Return [x, y] of the center of cell containing provided text 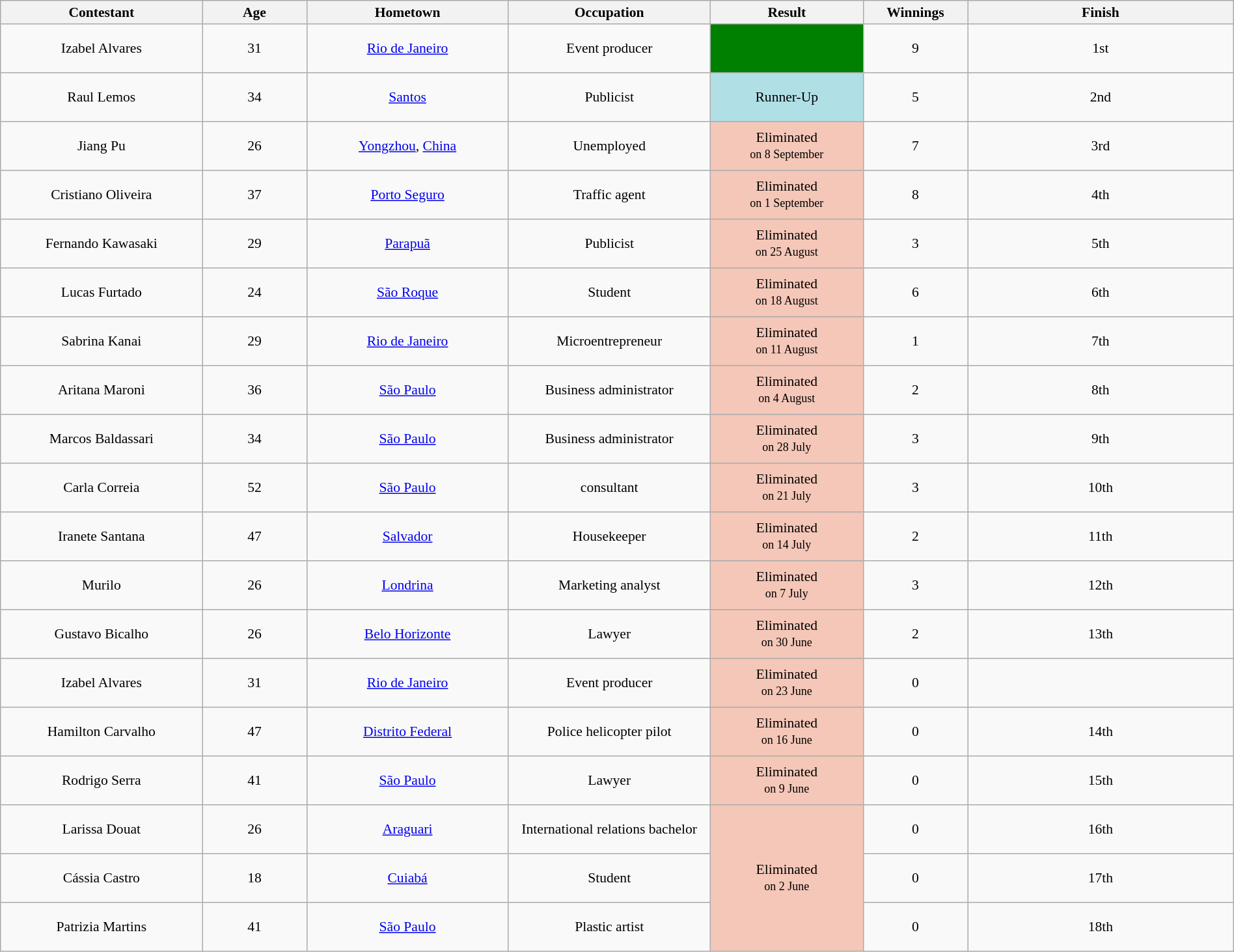
16th [1100, 829]
Larissa Douat [102, 829]
2nd [1100, 98]
International relations bachelor [609, 829]
Winnings [915, 12]
8 [915, 195]
6 [915, 293]
Cristiano Oliveira [102, 195]
18 [254, 878]
4th [1100, 195]
12th [1100, 586]
Lucas Furtado [102, 293]
9th [1100, 439]
Distrito Federal [407, 731]
Fernando Kawasaki [102, 243]
Jiang Pu [102, 146]
Sabrina Kanai [102, 341]
Londrina [407, 586]
Runner-Up [786, 98]
Finish [1100, 12]
5th [1100, 243]
6th [1100, 293]
Eliminatedon 11 August [786, 341]
11th [1100, 536]
Eliminatedon 25 August [786, 243]
Eliminatedon 9 June [786, 781]
36 [254, 390]
Belo Horizonte [407, 634]
Eliminatedon 23 June [786, 683]
Parapuã [407, 243]
7th [1100, 341]
Eliminatedon 2 June [786, 878]
7 [915, 146]
Hamilton Carvalho [102, 731]
Salvador [407, 536]
Santos [407, 98]
Microentrepreneur [609, 341]
consultant [609, 488]
Eliminatedon 21 July [786, 488]
Eliminatedon 28 July [786, 439]
14th [1100, 731]
10th [1100, 488]
1 [915, 341]
Result [786, 12]
Cuiabá [407, 878]
18th [1100, 927]
52 [254, 488]
Eliminatedon 1 September [786, 195]
17th [1100, 878]
Hometown [407, 12]
São Roque [407, 293]
Yongzhou, China [407, 146]
Araguari [407, 829]
Murilo [102, 586]
Age [254, 12]
Eliminatedon 8 September [786, 146]
24 [254, 293]
Porto Seguro [407, 195]
Raul Lemos [102, 98]
Eliminatedon 18 August [786, 293]
Eliminatedon 30 June [786, 634]
8th [1100, 390]
9 [915, 48]
Eliminatedon 16 June [786, 731]
Eliminatedon 14 July [786, 536]
Cássia Castro [102, 878]
5 [915, 98]
Police helicopter pilot [609, 731]
Contestant [102, 12]
Marketing analyst [609, 586]
Gustavo Bicalho [102, 634]
13th [1100, 634]
Eliminatedon 4 August [786, 390]
Marcos Baldassari [102, 439]
15th [1100, 781]
Aritana Maroni [102, 390]
Rodrigo Serra [102, 781]
Housekeeper [609, 536]
Patrizia Martins [102, 927]
Occupation [609, 12]
Iranete Santana [102, 536]
Eliminatedon 7 July [786, 586]
37 [254, 195]
Plastic artist [609, 927]
3rd [1100, 146]
1st [1100, 48]
Carla Correia [102, 488]
Unemployed [609, 146]
Traffic agent [609, 195]
